Locate the cell with the specified text and output its (x, y) center coordinate. 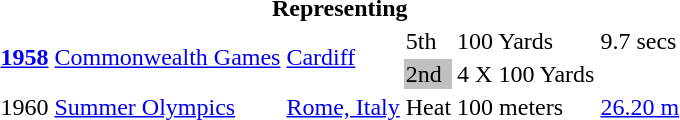
Cardiff (343, 58)
4 X 100 Yards (526, 74)
100 Yards (526, 41)
2nd (428, 74)
5th (428, 41)
Commonwealth Games (168, 58)
